Pinpoint the cell where the given text exists, returning its [X, Y] midpoint coordinate. 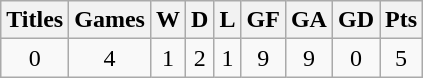
5 [402, 58]
Pts [402, 20]
Titles [35, 20]
GD [356, 20]
GA [308, 20]
D [200, 20]
2 [200, 58]
L [228, 20]
W [168, 20]
4 [110, 58]
Games [110, 20]
GF [263, 20]
